Provide the (X, Y) coordinate of the cell's center where the given text is located.  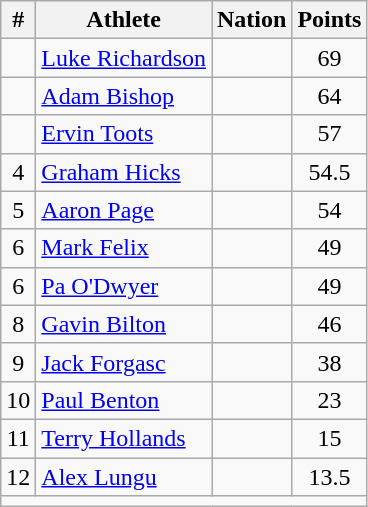
64 (330, 96)
12 (18, 477)
4 (18, 172)
8 (18, 324)
Luke Richardson (124, 58)
10 (18, 400)
Pa O'Dwyer (124, 286)
Jack Forgasc (124, 362)
13.5 (330, 477)
11 (18, 438)
# (18, 20)
Graham Hicks (124, 172)
Adam Bishop (124, 96)
9 (18, 362)
Mark Felix (124, 248)
23 (330, 400)
38 (330, 362)
Paul Benton (124, 400)
54.5 (330, 172)
Athlete (124, 20)
5 (18, 210)
Alex Lungu (124, 477)
Nation (252, 20)
54 (330, 210)
Points (330, 20)
46 (330, 324)
69 (330, 58)
15 (330, 438)
Aaron Page (124, 210)
Ervin Toots (124, 134)
Gavin Bilton (124, 324)
Terry Hollands (124, 438)
57 (330, 134)
